Determine the (x, y) coordinate at the center of the cell enclosing the given text.  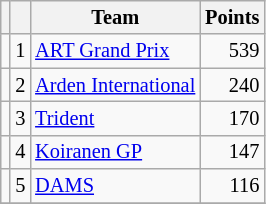
Trident (115, 118)
Team (115, 17)
Arden International (115, 85)
1 (20, 51)
539 (232, 51)
5 (20, 186)
DAMS (115, 186)
4 (20, 152)
ART Grand Prix (115, 51)
Points (232, 17)
147 (232, 152)
170 (232, 118)
3 (20, 118)
116 (232, 186)
2 (20, 85)
240 (232, 85)
Koiranen GP (115, 152)
